Identify which cell holds the provided text, then report its [x, y] central coordinate. 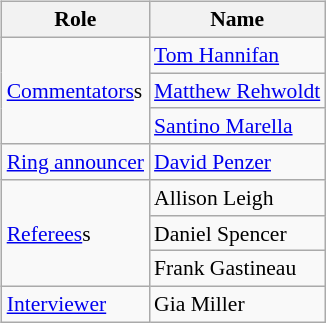
Role [76, 20]
David Penzer [237, 162]
Gia Miller [237, 305]
Frank Gastineau [237, 269]
Name [237, 20]
Daniel Spencer [237, 233]
Refereess [76, 234]
Commentatorss [76, 90]
Tom Hannifan [237, 55]
Ring announcer [76, 162]
Matthew Rehwoldt [237, 91]
Allison Leigh [237, 198]
Santino Marella [237, 126]
Interviewer [76, 305]
